Search for the cell housing the specified text and yield its (X, Y) center coordinate. 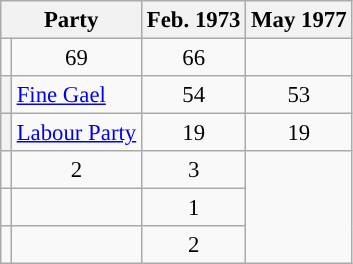
Party (72, 20)
54 (194, 95)
3 (194, 170)
1 (194, 208)
Labour Party (76, 133)
53 (299, 95)
Feb. 1973 (194, 20)
May 1977 (299, 20)
66 (194, 58)
69 (76, 58)
Fine Gael (76, 95)
